Capture the cell that displays the provided text and extract its (x, y) central coordinate. 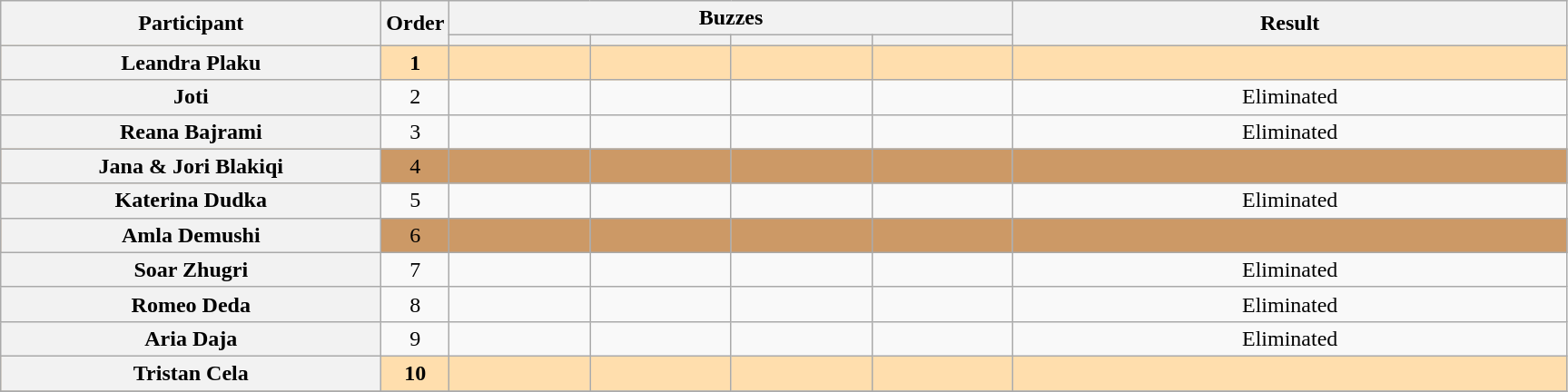
Romeo Deda (191, 304)
Amla Demushi (191, 235)
2 (416, 97)
1 (416, 63)
Katerina Dudka (191, 201)
10 (416, 373)
Soar Zhugri (191, 269)
8 (416, 304)
Participant (191, 24)
Reana Bajrami (191, 132)
7 (416, 269)
Tristan Cela (191, 373)
4 (416, 166)
Jana & Jori Blakiqi (191, 166)
Result (1289, 24)
3 (416, 132)
Aria Daja (191, 338)
Order (416, 24)
Joti (191, 97)
Leandra Plaku (191, 63)
9 (416, 338)
6 (416, 235)
Buzzes (731, 18)
5 (416, 201)
